Output the (X, Y) coordinate of the center of the cell containing the given text.  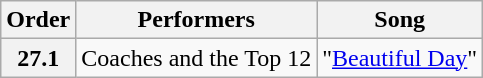
Order (38, 20)
Song (400, 20)
Coaches and the Top 12 (196, 58)
Performers (196, 20)
"Beautiful Day" (400, 58)
27.1 (38, 58)
